From the cell containing the given text, extract its center point as [x, y] coordinate. 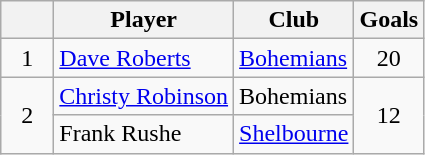
Christy Robinson [144, 96]
Player [144, 20]
Frank Rushe [144, 134]
1 [28, 58]
Goals [389, 20]
2 [28, 115]
12 [389, 115]
Shelbourne [294, 134]
Club [294, 20]
20 [389, 58]
Dave Roberts [144, 58]
